Detect which cell encompasses the target text, then output its [x, y] center coordinate. 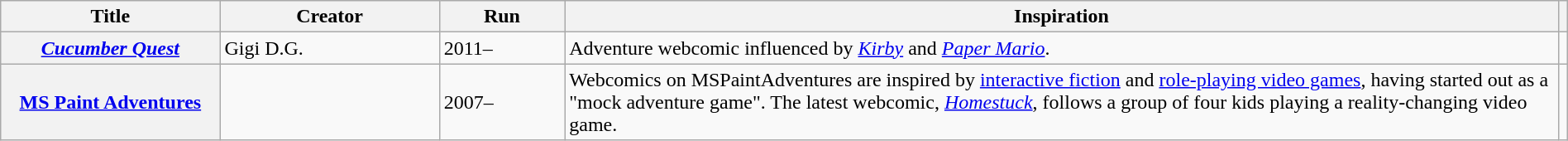
Cucumber Quest [111, 48]
Run [502, 17]
2007– [502, 102]
Inspiration [1062, 17]
Creator [329, 17]
Adventure webcomic influenced by Kirby and Paper Mario. [1062, 48]
Title [111, 17]
MS Paint Adventures [111, 102]
2011– [502, 48]
Gigi D.G. [329, 48]
